Detect which cell encompasses the target text, then output its [x, y] center coordinate. 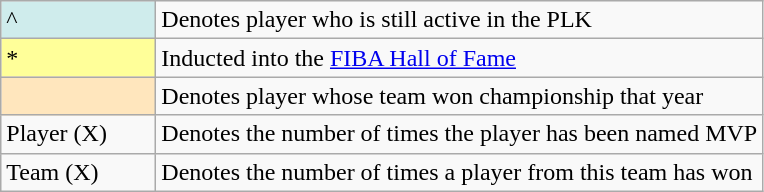
Player (X) [78, 134]
Denotes player whose team won championship that year [460, 96]
Inducted into the FIBA Hall of Fame [460, 58]
^ [78, 20]
Team (X) [78, 172]
Denotes the number of times the player has been named MVP [460, 134]
Denotes player who is still active in the PLK [460, 20]
* [78, 58]
Denotes the number of times a player from this team has won [460, 172]
